Return the [x, y] coordinate for the center point of the cell that contains the specified text.  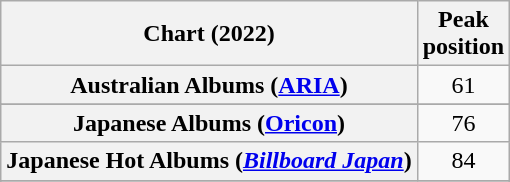
Chart (2022) [209, 34]
Peakposition [463, 34]
84 [463, 161]
76 [463, 123]
61 [463, 85]
Australian Albums (ARIA) [209, 85]
Japanese Hot Albums (Billboard Japan) [209, 161]
Japanese Albums (Oricon) [209, 123]
